Scan for the cell matching the given text and deliver its (x, y) coordinate at center. 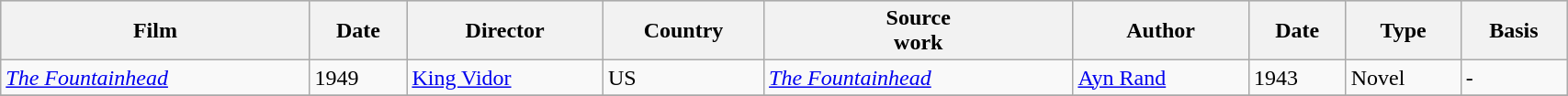
1949 (358, 78)
Author (1161, 31)
Type (1404, 31)
Director (505, 31)
Ayn Rand (1161, 78)
Sourcework (919, 31)
Basis (1514, 31)
Film (155, 31)
US (683, 78)
Novel (1404, 78)
1943 (1297, 78)
- (1514, 78)
Country (683, 31)
King Vidor (505, 78)
